Return the [X, Y] coordinate for the center point of the cell that contains the specified text.  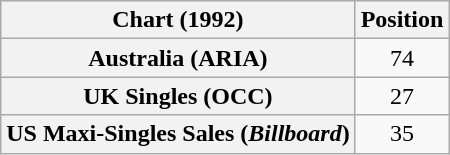
27 [402, 96]
74 [402, 58]
US Maxi-Singles Sales (Billboard) [178, 134]
Position [402, 20]
Australia (ARIA) [178, 58]
UK Singles (OCC) [178, 96]
35 [402, 134]
Chart (1992) [178, 20]
